For the text-containing cell, return its midpoint in [X, Y] coordinate format. 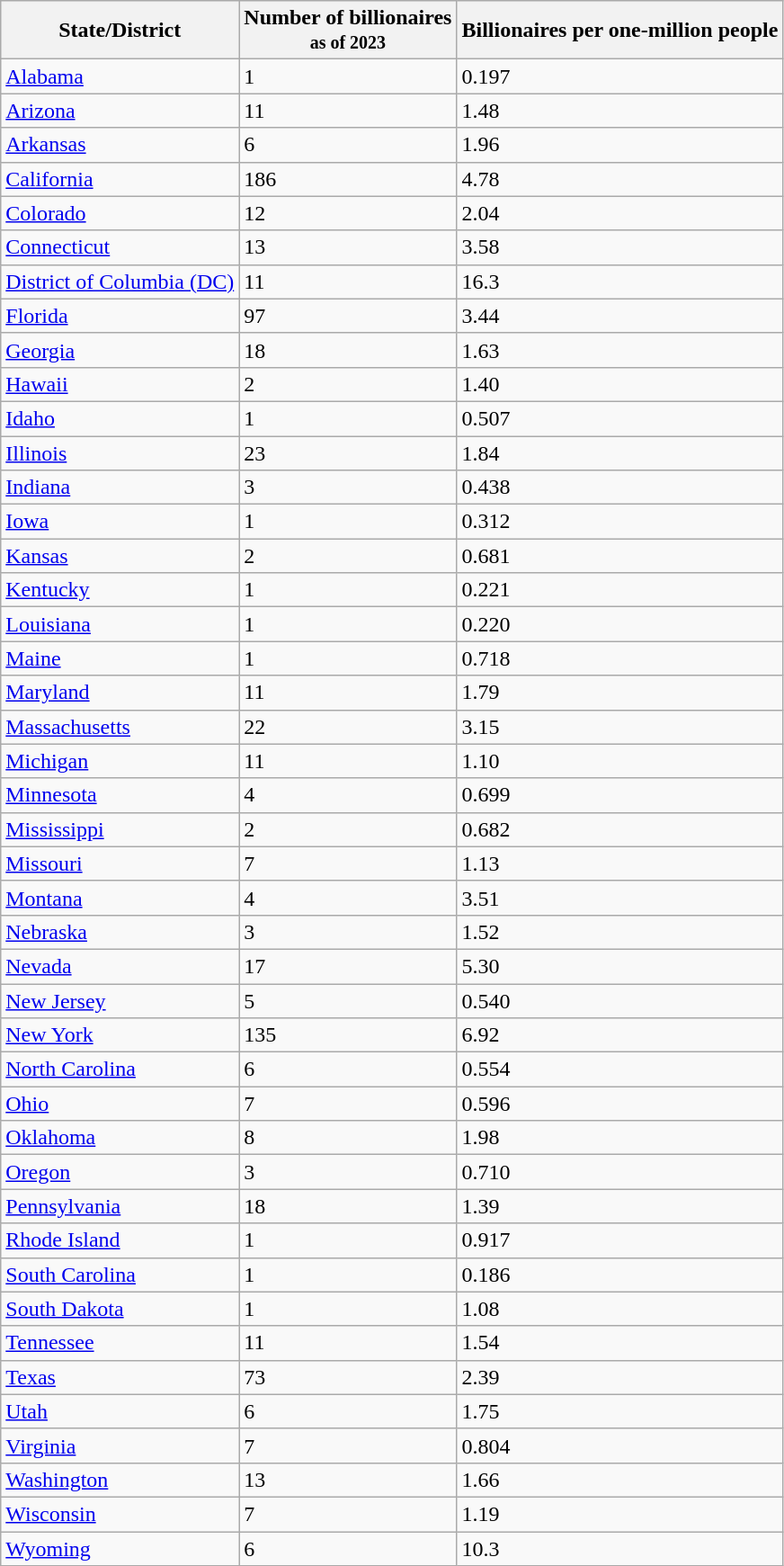
Massachusetts [120, 727]
1.79 [620, 693]
16.3 [620, 282]
Connecticut [120, 247]
Idaho [120, 418]
0.312 [620, 522]
New Jersey [120, 1001]
10.3 [620, 1548]
Hawaii [120, 384]
1.13 [620, 864]
Louisiana [120, 624]
0.804 [620, 1445]
Billionaires per one-million people [620, 31]
0.540 [620, 1001]
Maryland [120, 693]
Minnesota [120, 795]
0.681 [620, 556]
3.58 [620, 247]
135 [348, 1035]
0.699 [620, 795]
1.19 [620, 1514]
0.438 [620, 488]
5 [348, 1001]
Michigan [120, 761]
0.554 [620, 1069]
South Dakota [120, 1309]
Arizona [120, 111]
Montana [120, 898]
1.54 [620, 1343]
Arkansas [120, 145]
Kansas [120, 556]
Texas [120, 1377]
3.15 [620, 727]
North Carolina [120, 1069]
3.44 [620, 316]
1.63 [620, 350]
South Carolina [120, 1275]
New York [120, 1035]
0.186 [620, 1275]
0.710 [620, 1172]
Washington [120, 1480]
0.507 [620, 418]
California [120, 179]
Utah [120, 1411]
17 [348, 966]
0.221 [620, 590]
Nevada [120, 966]
Wisconsin [120, 1514]
1.40 [620, 384]
1.48 [620, 111]
Illinois [120, 452]
Oklahoma [120, 1138]
Tennessee [120, 1343]
22 [348, 727]
8 [348, 1138]
Virginia [120, 1445]
2.04 [620, 213]
12 [348, 213]
0.596 [620, 1104]
1.39 [620, 1206]
Iowa [120, 522]
Colorado [120, 213]
Florida [120, 316]
1.98 [620, 1138]
1.75 [620, 1411]
Rhode Island [120, 1240]
Ohio [120, 1104]
2.39 [620, 1377]
Kentucky [120, 590]
Indiana [120, 488]
6.92 [620, 1035]
1.84 [620, 452]
1.10 [620, 761]
4.78 [620, 179]
Oregon [120, 1172]
23 [348, 452]
Wyoming [120, 1548]
Number of billionairesas of 2023 [348, 31]
Maine [120, 658]
3.51 [620, 898]
97 [348, 316]
0.718 [620, 658]
186 [348, 179]
1.66 [620, 1480]
0.220 [620, 624]
73 [348, 1377]
Mississippi [120, 829]
0.917 [620, 1240]
Georgia [120, 350]
State/District [120, 31]
Alabama [120, 76]
1.52 [620, 932]
Missouri [120, 864]
Nebraska [120, 932]
1.96 [620, 145]
Pennsylvania [120, 1206]
5.30 [620, 966]
0.197 [620, 76]
0.682 [620, 829]
District of Columbia (DC) [120, 282]
1.08 [620, 1309]
